Return [x, y] of the center of cell containing provided text 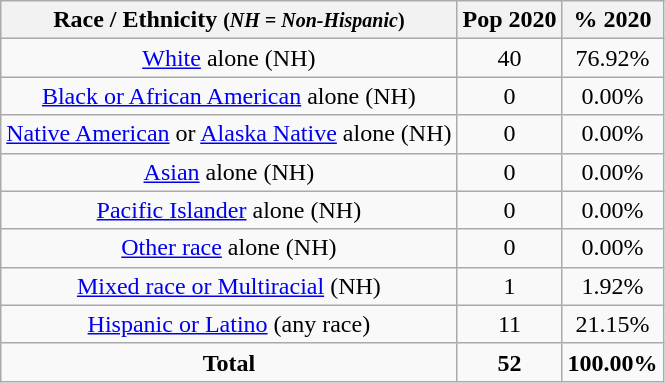
1 [510, 286]
76.92% [612, 58]
Pacific Islander alone (NH) [229, 210]
Total [229, 362]
Black or African American alone (NH) [229, 96]
40 [510, 58]
Mixed race or Multiracial (NH) [229, 286]
% 2020 [612, 20]
White alone (NH) [229, 58]
Asian alone (NH) [229, 172]
21.15% [612, 324]
Other race alone (NH) [229, 248]
Pop 2020 [510, 20]
100.00% [612, 362]
11 [510, 324]
1.92% [612, 286]
Hispanic or Latino (any race) [229, 324]
52 [510, 362]
Race / Ethnicity (NH = Non-Hispanic) [229, 20]
Native American or Alaska Native alone (NH) [229, 134]
